Provide the (X, Y) coordinate of the cell's center where the given text is located.  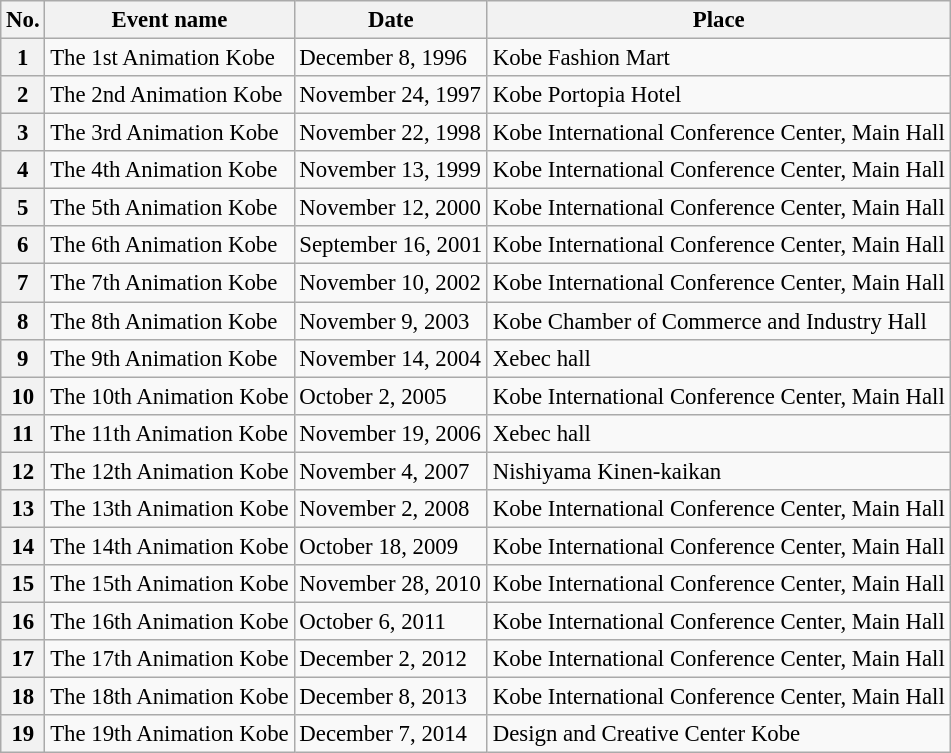
2 (23, 95)
The 2nd Animation Kobe (170, 95)
6 (23, 245)
The 8th Animation Kobe (170, 321)
December 7, 2014 (390, 734)
The 15th Animation Kobe (170, 584)
8 (23, 321)
The 10th Animation Kobe (170, 396)
The 13th Animation Kobe (170, 509)
Kobe Chamber of Commerce and Industry Hall (718, 321)
October 18, 2009 (390, 546)
3 (23, 133)
The 9th Animation Kobe (170, 358)
18 (23, 697)
The 4th Animation Kobe (170, 170)
11 (23, 433)
No. (23, 20)
November 4, 2007 (390, 471)
1 (23, 58)
9 (23, 358)
The 12th Animation Kobe (170, 471)
Date (390, 20)
December 8, 2013 (390, 697)
19 (23, 734)
The 19th Animation Kobe (170, 734)
November 2, 2008 (390, 509)
The 18th Animation Kobe (170, 697)
Place (718, 20)
10 (23, 396)
12 (23, 471)
The 3rd Animation Kobe (170, 133)
October 6, 2011 (390, 621)
November 22, 1998 (390, 133)
Kobe Portopia Hotel (718, 95)
The 7th Animation Kobe (170, 283)
November 10, 2002 (390, 283)
December 8, 1996 (390, 58)
The 5th Animation Kobe (170, 208)
The 1st Animation Kobe (170, 58)
November 12, 2000 (390, 208)
The 11th Animation Kobe (170, 433)
13 (23, 509)
December 2, 2012 (390, 659)
The 14th Animation Kobe (170, 546)
7 (23, 283)
October 2, 2005 (390, 396)
September 16, 2001 (390, 245)
15 (23, 584)
The 17th Animation Kobe (170, 659)
Design and Creative Center Kobe (718, 734)
4 (23, 170)
November 19, 2006 (390, 433)
Event name (170, 20)
Nishiyama Kinen-kaikan (718, 471)
November 14, 2004 (390, 358)
16 (23, 621)
November 9, 2003 (390, 321)
14 (23, 546)
Kobe Fashion Mart (718, 58)
17 (23, 659)
November 13, 1999 (390, 170)
The 6th Animation Kobe (170, 245)
The 16th Animation Kobe (170, 621)
November 24, 1997 (390, 95)
November 28, 2010 (390, 584)
5 (23, 208)
